Return (X, Y) of the center of cell containing provided text 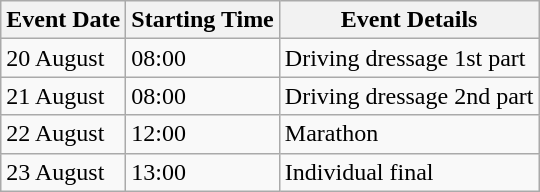
Marathon (409, 134)
12:00 (203, 134)
Individual final (409, 172)
21 August (64, 96)
20 August (64, 58)
Starting Time (203, 20)
Event Date (64, 20)
Driving dressage 2nd part (409, 96)
Event Details (409, 20)
Driving dressage 1st part (409, 58)
23 August (64, 172)
22 August (64, 134)
13:00 (203, 172)
